Extract the (x, y) coordinate from the center of the cell holding the provided text.  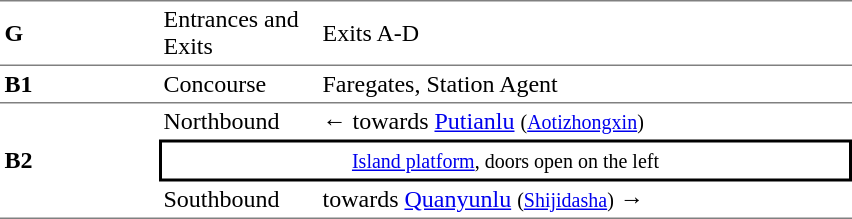
Concourse (238, 85)
Northbound (238, 122)
Faregates, Station Agent (585, 85)
Exits A-D (585, 33)
G (80, 33)
Entrances and Exits (238, 33)
← towards Putianlu (Aotizhongxin) (585, 122)
B1 (80, 85)
Island platform, doors open on the left (506, 161)
